Scan for the cell matching the given text and deliver its [x, y] coordinate at center. 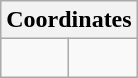
Coordinates [69, 20]
